Identify which cell holds the provided text, then report its [x, y] central coordinate. 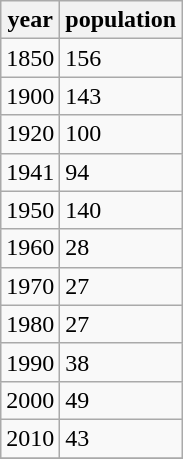
1990 [30, 362]
140 [121, 210]
94 [121, 172]
28 [121, 248]
1900 [30, 96]
1941 [30, 172]
year [30, 20]
38 [121, 362]
2010 [30, 438]
1980 [30, 324]
population [121, 20]
143 [121, 96]
1960 [30, 248]
1970 [30, 286]
1920 [30, 134]
1850 [30, 58]
1950 [30, 210]
49 [121, 400]
2000 [30, 400]
156 [121, 58]
100 [121, 134]
43 [121, 438]
